Output the [X, Y] coordinate of the center of the cell containing the given text.  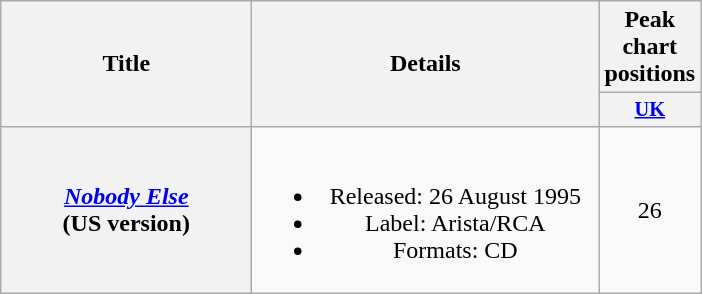
26 [650, 210]
Title [126, 64]
Peak chart positions [650, 47]
Nobody Else(US version) [126, 210]
UK [650, 110]
Released: 26 August 1995Label: Arista/RCAFormats: CD [426, 210]
Details [426, 64]
